Pinpoint the cell where the given text exists, returning its [x, y] midpoint coordinate. 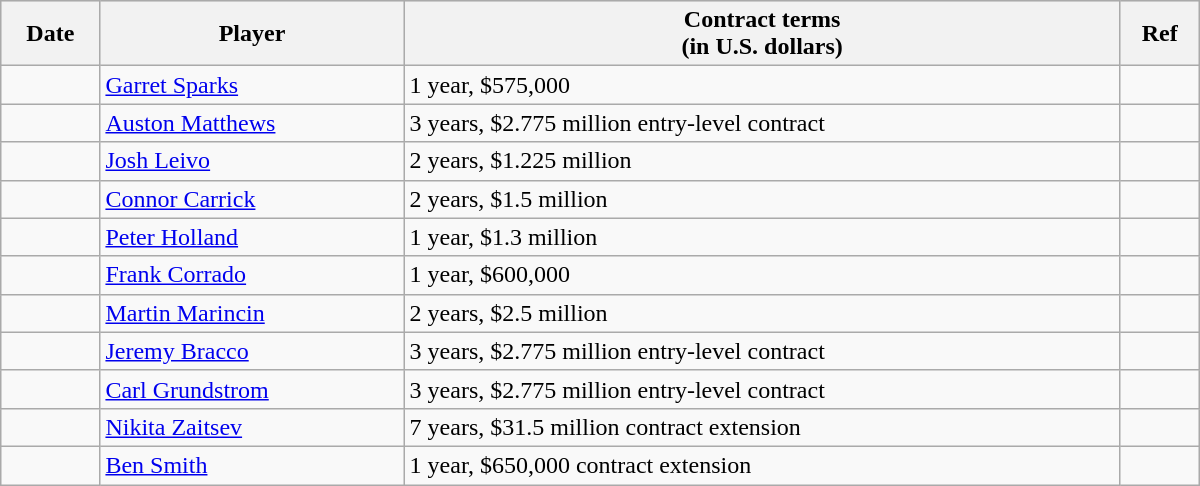
Auston Matthews [252, 123]
Martin Marincin [252, 313]
Ref [1160, 34]
7 years, $31.5 million contract extension [762, 427]
Josh Leivo [252, 161]
2 years, $1.225 million [762, 161]
1 year, $650,000 contract extension [762, 465]
Frank Corrado [252, 275]
Player [252, 34]
Carl Grundstrom [252, 389]
1 year, $1.3 million [762, 237]
Garret Sparks [252, 85]
Date [50, 34]
Nikita Zaitsev [252, 427]
Contract terms(in U.S. dollars) [762, 34]
2 years, $1.5 million [762, 199]
Jeremy Bracco [252, 351]
1 year, $600,000 [762, 275]
1 year, $575,000 [762, 85]
Connor Carrick [252, 199]
Ben Smith [252, 465]
Peter Holland [252, 237]
2 years, $2.5 million [762, 313]
